Detect which cell encompasses the target text, then output its (x, y) center coordinate. 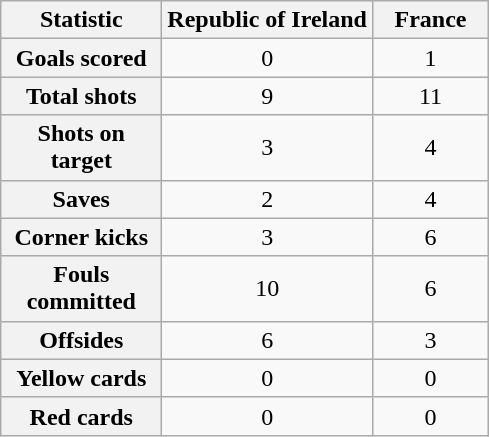
Corner kicks (82, 237)
France (430, 20)
11 (430, 96)
Republic of Ireland (268, 20)
Saves (82, 199)
Total shots (82, 96)
Shots on target (82, 148)
Yellow cards (82, 378)
Fouls committed (82, 288)
Red cards (82, 416)
Goals scored (82, 58)
Offsides (82, 340)
10 (268, 288)
Statistic (82, 20)
1 (430, 58)
2 (268, 199)
9 (268, 96)
